Output the (X, Y) coordinate of the center of the cell containing the given text.  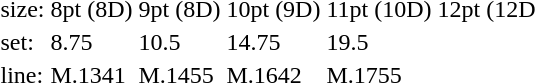
10.5 (180, 42)
19.5 (379, 42)
8.75 (92, 42)
14.75 (274, 42)
